For the text-containing cell, return its midpoint in (x, y) coordinate format. 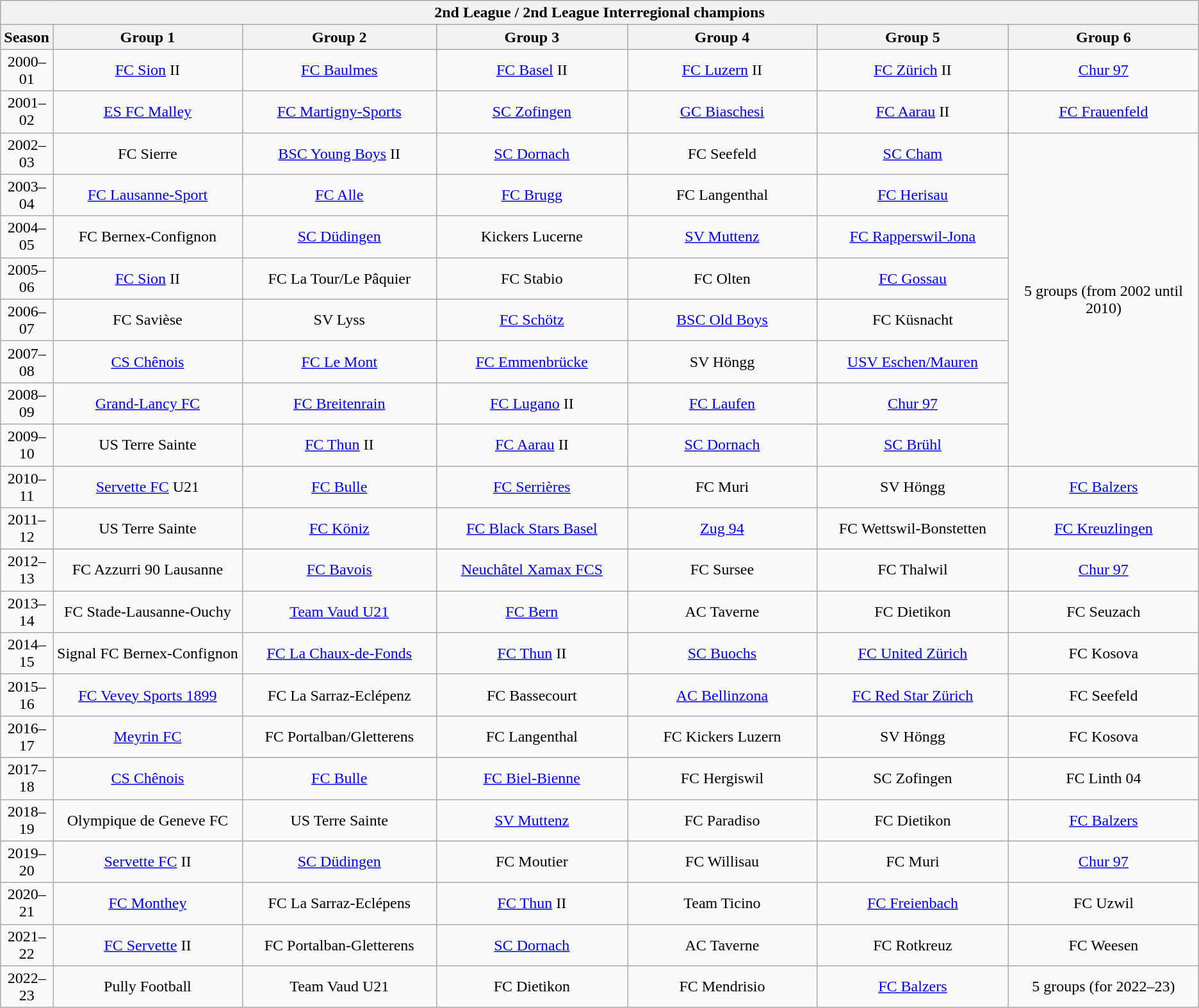
Group 5 (912, 37)
SV Lyss (339, 320)
FC Thalwil (912, 570)
BSC Old Boys (722, 320)
FC Willisau (722, 862)
Pully Football (147, 986)
FC Hergiswil (722, 779)
FC Uzwil (1104, 903)
Group 6 (1104, 37)
SC Brühl (912, 444)
Kickers Lucerne (532, 237)
FC Luzern II (722, 70)
FC Seuzach (1104, 612)
FC Zürich II (912, 70)
FC Moutier (532, 862)
2011–12 (27, 529)
GC Biaschesi (722, 111)
FC Portalban-Gletterens (339, 945)
ES FC Malley (147, 111)
2003–04 (27, 195)
Signal FC Bernex-Confignon (147, 653)
SC Buochs (722, 653)
FC Biel-Bienne (532, 779)
2000–01 (27, 70)
2009–10 (27, 444)
2004–05 (27, 237)
Meyrin FC (147, 736)
FC Rotkreuz (912, 945)
FC Weesen (1104, 945)
Servette FC II (147, 862)
FC La Chaux-de-Fonds (339, 653)
FC Servette II (147, 945)
FC Stabio (532, 278)
FC Breitenrain (339, 403)
FC Küsnacht (912, 320)
Neuchâtel Xamax FCS (532, 570)
Grand-Lancy FC (147, 403)
FC Brugg (532, 195)
2010–11 (27, 487)
FC Portalban/Gletterens (339, 736)
FC Baulmes (339, 70)
2018–19 (27, 820)
FC Gossau (912, 278)
FC Alle (339, 195)
USV Eschen/Mauren (912, 361)
2013–14 (27, 612)
5 groups (for 2022–23) (1104, 986)
Olympique de Geneve FC (147, 820)
FC Azzurri 90 Lausanne (147, 570)
2007–08 (27, 361)
FC Mendrisio (722, 986)
FC Rapperswil-Jona (912, 237)
2012–13 (27, 570)
FC Monthey (147, 903)
FC Black Stars Basel (532, 529)
FC Schötz (532, 320)
2020–21 (27, 903)
FC Sierre (147, 154)
2nd League / 2nd League Interregional champions (599, 13)
2001–02 (27, 111)
FC Stade-Lausanne-Ouchy (147, 612)
FC Lausanne-Sport (147, 195)
BSC Young Boys II (339, 154)
FC Vevey Sports 1899 (147, 695)
2008–09 (27, 403)
FC Paradiso (722, 820)
2019–20 (27, 862)
FC United Zürich (912, 653)
Team Ticino (722, 903)
FC Frauenfeld (1104, 111)
FC Savièse (147, 320)
FC Le Mont (339, 361)
2022–23 (27, 986)
FC La Tour/Le Pâquier (339, 278)
FC La Sarraz-Eclépens (339, 903)
FC Freienbach (912, 903)
2006–07 (27, 320)
2016–17 (27, 736)
FC Linth 04 (1104, 779)
Group 1 (147, 37)
Servette FC U21 (147, 487)
FC Lugano II (532, 403)
FC Sursee (722, 570)
FC Bassecourt (532, 695)
Zug 94 (722, 529)
2005–06 (27, 278)
Group 2 (339, 37)
FC Köniz (339, 529)
FC Bavois (339, 570)
2014–15 (27, 653)
2015–16 (27, 695)
FC Herisau (912, 195)
2002–03 (27, 154)
FC Serrières (532, 487)
FC La Sarraz-Eclépenz (339, 695)
AC Bellinzona (722, 695)
SC Cham (912, 154)
FC Laufen (722, 403)
2017–18 (27, 779)
FC Olten (722, 278)
Group 3 (532, 37)
FC Bern (532, 612)
Group 4 (722, 37)
FC Red Star Zürich (912, 695)
FC Emmenbrücke (532, 361)
FC Wettswil-Bonstetten (912, 529)
FC Kreuzlingen (1104, 529)
2021–22 (27, 945)
5 groups (from 2002 until 2010) (1104, 299)
FC Kickers Luzern (722, 736)
FC Martigny-Sports (339, 111)
Season (27, 37)
FC Basel II (532, 70)
FC Bernex-Confignon (147, 237)
